Return the (X, Y) coordinate for the center point of the cell that contains the specified text.  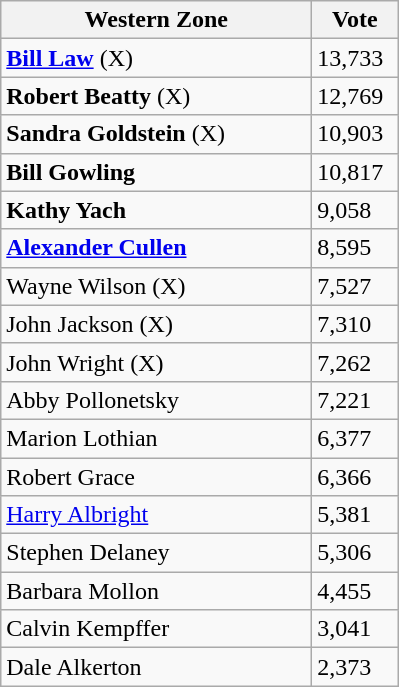
7,310 (355, 324)
Robert Beatty (X) (156, 96)
Kathy Yach (156, 210)
4,455 (355, 591)
Bill Law (X) (156, 58)
John Wright (X) (156, 362)
Stephen Delaney (156, 553)
2,373 (355, 667)
5,306 (355, 553)
12,769 (355, 96)
7,262 (355, 362)
6,366 (355, 477)
7,221 (355, 400)
Calvin Kempffer (156, 629)
Barbara Mollon (156, 591)
Harry Albright (156, 515)
Western Zone (156, 20)
10,903 (355, 134)
10,817 (355, 172)
9,058 (355, 210)
5,381 (355, 515)
Marion Lothian (156, 438)
Dale Alkerton (156, 667)
13,733 (355, 58)
Robert Grace (156, 477)
Sandra Goldstein (X) (156, 134)
6,377 (355, 438)
Abby Pollonetsky (156, 400)
8,595 (355, 248)
3,041 (355, 629)
Bill Gowling (156, 172)
7,527 (355, 286)
Vote (355, 20)
Wayne Wilson (X) (156, 286)
John Jackson (X) (156, 324)
Alexander Cullen (156, 248)
